Identify which cell holds the provided text, then report its (X, Y) central coordinate. 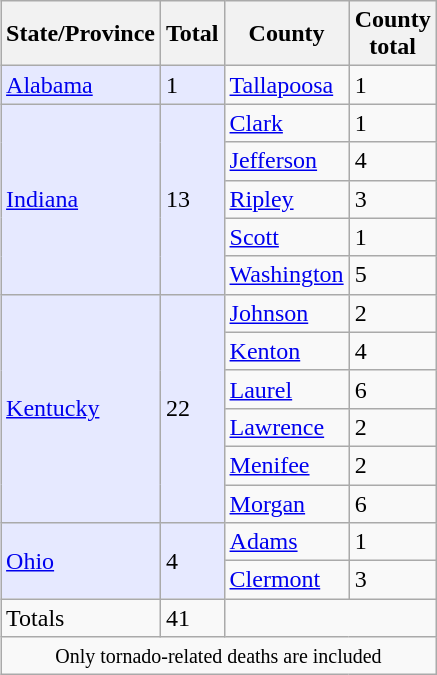
Scott (286, 237)
Jefferson (286, 161)
Clermont (286, 580)
22 (192, 408)
County (286, 34)
State/Province (81, 34)
Johnson (286, 313)
13 (192, 199)
Morgan (286, 503)
Laurel (286, 389)
Only tornado-related deaths are included (219, 656)
Tallapoosa (286, 85)
Adams (286, 542)
Total (192, 34)
Ohio (81, 561)
41 (192, 618)
Kentucky (81, 408)
Washington (286, 275)
Alabama (81, 85)
Lawrence (286, 427)
5 (392, 275)
Clark (286, 123)
Menifee (286, 465)
Ripley (286, 199)
Countytotal (392, 34)
Kenton (286, 351)
Totals (81, 618)
Indiana (81, 199)
